For the text-containing cell, return its midpoint in (x, y) coordinate format. 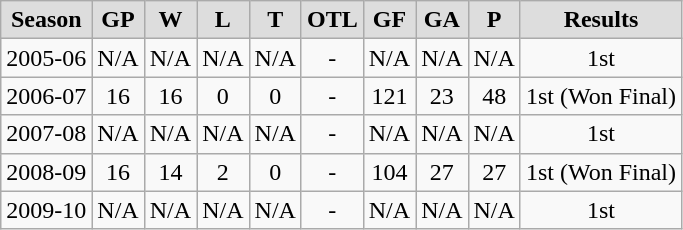
121 (389, 96)
L (223, 20)
Results (600, 20)
OTL (332, 20)
48 (494, 96)
T (275, 20)
2008-09 (46, 172)
Season (46, 20)
GF (389, 20)
2 (223, 172)
P (494, 20)
104 (389, 172)
2006-07 (46, 96)
GA (442, 20)
14 (170, 172)
GP (118, 20)
2007-08 (46, 134)
W (170, 20)
2009-10 (46, 210)
2005-06 (46, 58)
23 (442, 96)
